Return [X, Y] of the center of cell containing provided text 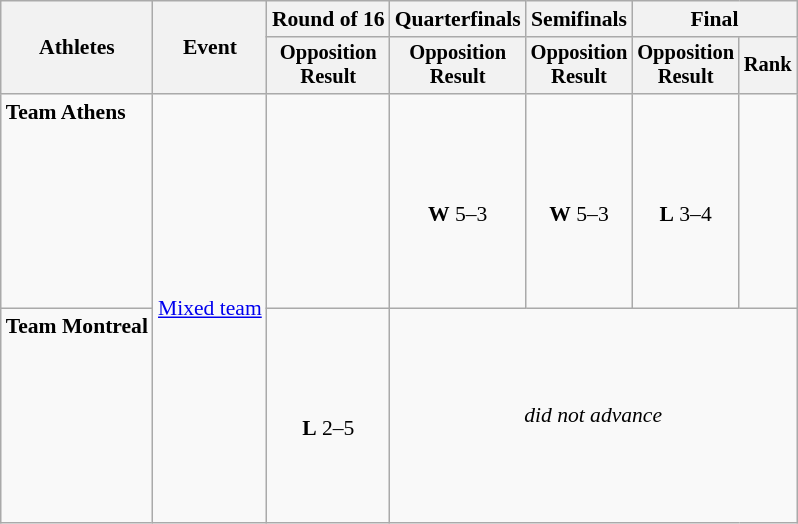
Semifinals [580, 19]
L 2–5 [328, 416]
Event [210, 48]
Team Montreal [77, 416]
Rank [768, 66]
Quarterfinals [458, 19]
Mixed team [210, 308]
Round of 16 [328, 19]
Athletes [77, 48]
Final [714, 19]
Team Athens [77, 201]
L 3–4 [686, 201]
did not advance [594, 416]
